Determine the (x, y) coordinate at the center of the cell enclosing the given text.  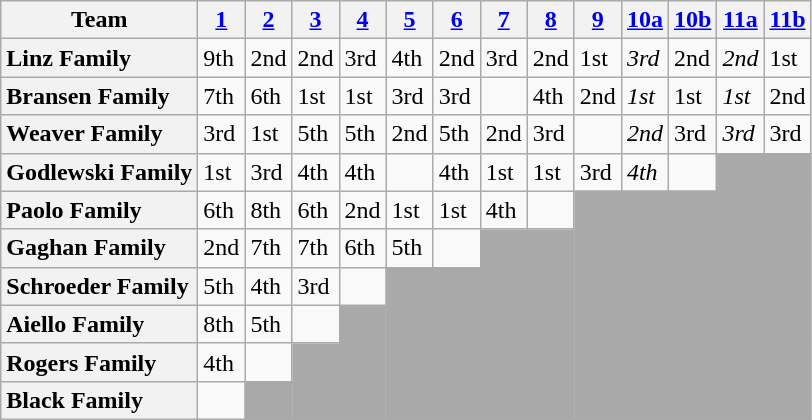
10a (644, 20)
Linz Family (100, 58)
9 (598, 20)
7 (504, 20)
Schroeder Family (100, 286)
Paolo Family (100, 210)
8 (550, 20)
Black Family (100, 400)
6 (456, 20)
11b (788, 20)
Gaghan Family (100, 248)
Team (100, 20)
3 (316, 20)
4 (362, 20)
Godlewski Family (100, 172)
11a (740, 20)
5 (410, 20)
Aiello Family (100, 324)
Bransen Family (100, 96)
Weaver Family (100, 134)
2 (268, 20)
Rogers Family (100, 362)
10b (692, 20)
9th (222, 58)
1 (222, 20)
